Find where the given text appears and provide that cell's center as [X, Y] coordinate. 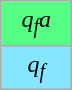
qf [36, 67]
qfa [36, 23]
